Output the (x, y) coordinate of the center of the cell containing the given text.  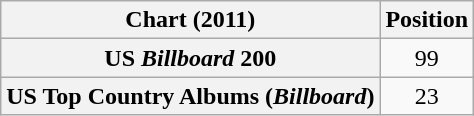
23 (427, 96)
US Billboard 200 (190, 58)
99 (427, 58)
Chart (2011) (190, 20)
US Top Country Albums (Billboard) (190, 96)
Position (427, 20)
